Identify which cell holds the provided text, then report its (x, y) central coordinate. 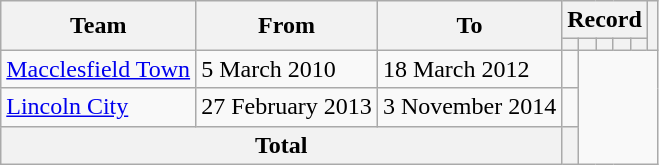
Total (282, 145)
18 March 2012 (469, 69)
5 March 2010 (287, 69)
3 November 2014 (469, 107)
From (287, 26)
Lincoln City (98, 107)
Record (605, 20)
Macclesfield Town (98, 69)
27 February 2013 (287, 107)
To (469, 26)
Team (98, 26)
